Detect which cell encompasses the target text, then output its (X, Y) center coordinate. 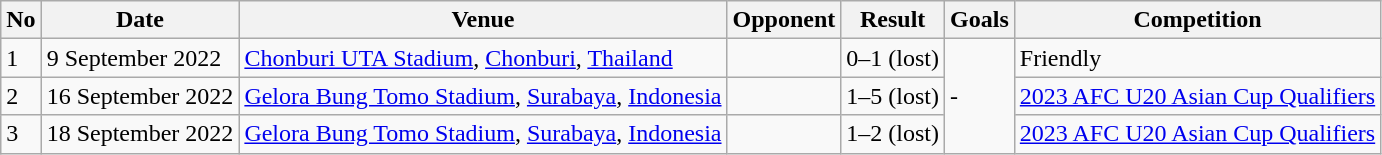
Friendly (1197, 58)
Date (140, 20)
16 September 2022 (140, 96)
Result (893, 20)
2 (21, 96)
Opponent (784, 20)
9 September 2022 (140, 58)
1–5 (lost) (893, 96)
1–2 (lost) (893, 134)
No (21, 20)
Goals (980, 20)
18 September 2022 (140, 134)
- (980, 96)
Venue (483, 20)
0–1 (lost) (893, 58)
Chonburi UTA Stadium, Chonburi, Thailand (483, 58)
1 (21, 58)
Competition (1197, 20)
3 (21, 134)
